Provide the [x, y] coordinate of the cell's center where the given text is located.  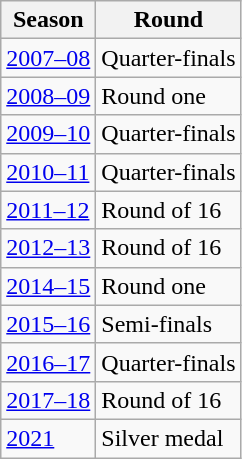
Round [168, 20]
2014–15 [48, 286]
2016–17 [48, 362]
2012–13 [48, 248]
Season [48, 20]
Silver medal [168, 438]
2021 [48, 438]
2009–10 [48, 134]
2010–11 [48, 172]
2015–16 [48, 324]
2011–12 [48, 210]
Semi-finals [168, 324]
2007–08 [48, 58]
2008–09 [48, 96]
2017–18 [48, 400]
